Search for the cell housing the specified text and yield its (x, y) center coordinate. 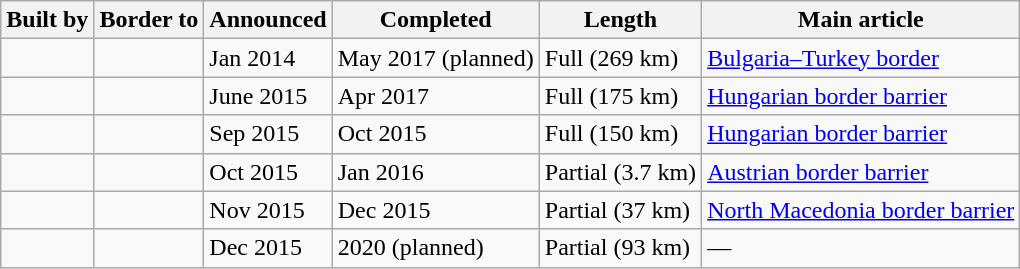
Full (175 km) (620, 96)
Full (150 km) (620, 134)
Built by (48, 20)
North Macedonia border barrier (861, 210)
Nov 2015 (268, 210)
Announced (268, 20)
Apr 2017 (436, 96)
Jan 2016 (436, 172)
Border to (149, 20)
May 2017 (planned) (436, 58)
Length (620, 20)
Sep 2015 (268, 134)
Full (269 km) (620, 58)
Jan 2014 (268, 58)
Bulgaria–Turkey border (861, 58)
Partial (37 km) (620, 210)
2020 (planned) (436, 248)
Completed (436, 20)
Austrian border barrier (861, 172)
Partial (3.7 km) (620, 172)
Main article (861, 20)
June 2015 (268, 96)
— (861, 248)
Partial (93 km) (620, 248)
